For the text-containing cell, return its midpoint in (X, Y) coordinate format. 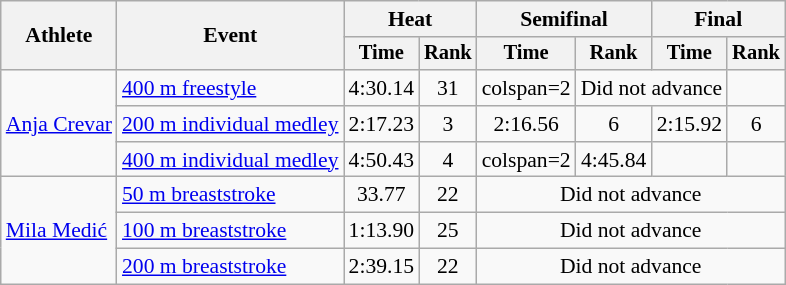
Heat (410, 19)
31 (448, 88)
2:17.23 (382, 124)
Semifinal (564, 19)
4:45.84 (614, 160)
Athlete (59, 36)
2:39.15 (382, 267)
33.77 (382, 195)
25 (448, 231)
200 m breaststroke (230, 267)
3 (448, 124)
1:13.90 (382, 231)
4:50.43 (382, 160)
2:16.56 (526, 124)
400 m freestyle (230, 88)
100 m breaststroke (230, 231)
400 m individual medley (230, 160)
Mila Medić (59, 230)
4:30.14 (382, 88)
4 (448, 160)
2:15.92 (689, 124)
50 m breaststroke (230, 195)
Anja Crevar (59, 124)
200 m individual medley (230, 124)
Event (230, 36)
Final (718, 19)
